Pinpoint the cell where the given text exists, returning its [x, y] midpoint coordinate. 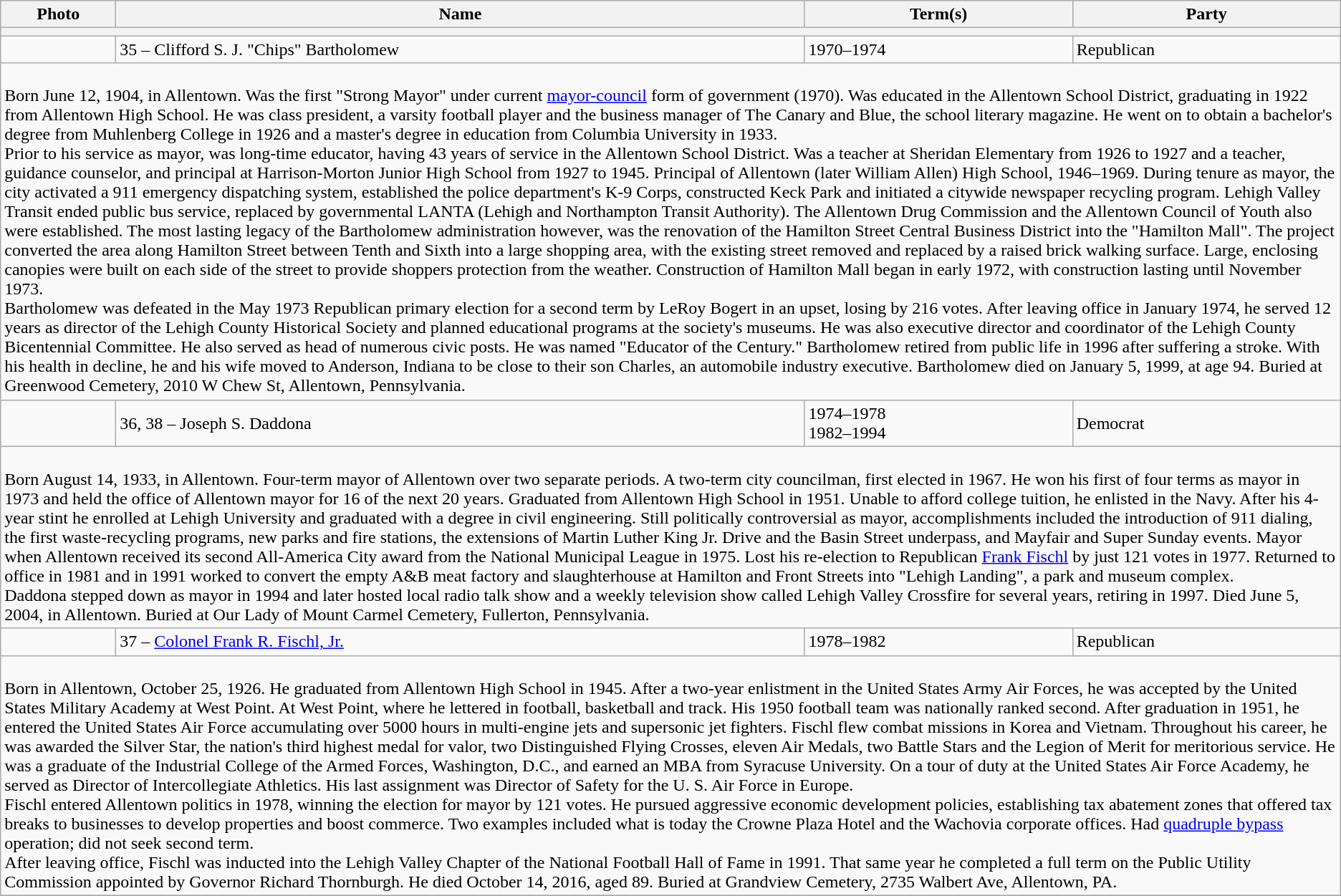
36, 38 – Joseph S. Daddona [460, 423]
35 – Clifford S. J. "Chips" Bartholomew [460, 49]
Term(s) [938, 14]
37 – Colonel Frank R. Fischl, Jr. [460, 642]
Democrat [1206, 423]
Photo [59, 14]
1978–1982 [938, 642]
Name [460, 14]
Party [1206, 14]
1970–1974 [938, 49]
1974–19781982–1994 [938, 423]
